Detect which cell encompasses the target text, then output its [x, y] center coordinate. 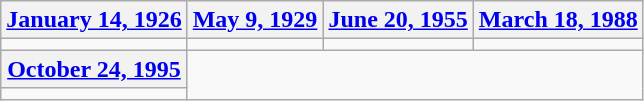
January 14, 1926 [94, 20]
May 9, 1929 [255, 20]
March 18, 1988 [558, 20]
June 20, 1955 [398, 20]
October 24, 1995 [94, 69]
